Locate the cell with the specified text and output its (X, Y) center coordinate. 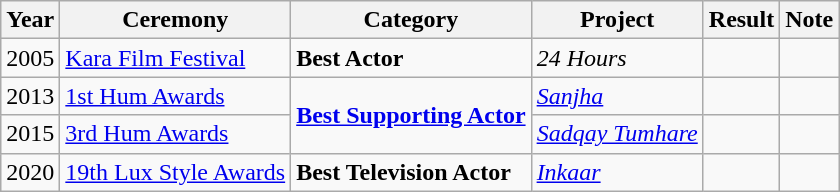
24 Hours (617, 58)
Category (411, 20)
Best Supporting Actor (411, 115)
19th Lux Style Awards (176, 172)
Inkaar (617, 172)
Best Actor (411, 58)
2013 (30, 96)
Kara Film Festival (176, 58)
Note (810, 20)
Result (741, 20)
Year (30, 20)
Sanjha (617, 96)
2005 (30, 58)
2015 (30, 134)
Ceremony (176, 20)
2020 (30, 172)
Project (617, 20)
1st Hum Awards (176, 96)
Sadqay Tumhare (617, 134)
Best Television Actor (411, 172)
3rd Hum Awards (176, 134)
